Provide the (X, Y) coordinate of the cell's center where the given text is located.  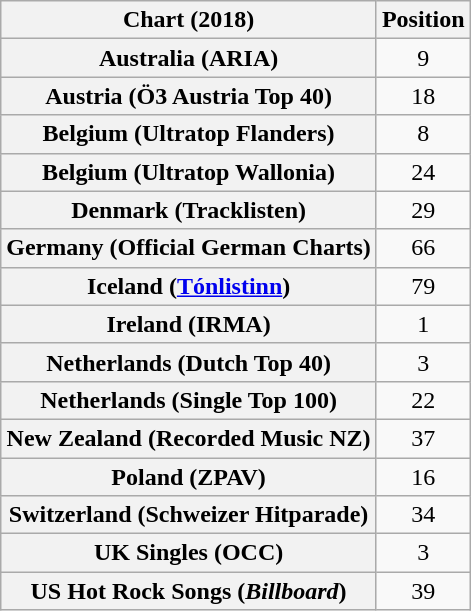
UK Singles (OCC) (189, 553)
US Hot Rock Songs (Billboard) (189, 591)
Denmark (Tracklisten) (189, 210)
1 (423, 324)
Netherlands (Single Top 100) (189, 400)
66 (423, 248)
9 (423, 58)
22 (423, 400)
Netherlands (Dutch Top 40) (189, 362)
24 (423, 172)
Austria (Ö3 Austria Top 40) (189, 96)
Belgium (Ultratop Wallonia) (189, 172)
Position (423, 20)
Iceland (Tónlistinn) (189, 286)
79 (423, 286)
29 (423, 210)
Switzerland (Schweizer Hitparade) (189, 515)
34 (423, 515)
Australia (ARIA) (189, 58)
39 (423, 591)
18 (423, 96)
Belgium (Ultratop Flanders) (189, 134)
Germany (Official German Charts) (189, 248)
Poland (ZPAV) (189, 477)
Chart (2018) (189, 20)
Ireland (IRMA) (189, 324)
16 (423, 477)
8 (423, 134)
New Zealand (Recorded Music NZ) (189, 438)
37 (423, 438)
